Capture the cell that displays the provided text and extract its [x, y] central coordinate. 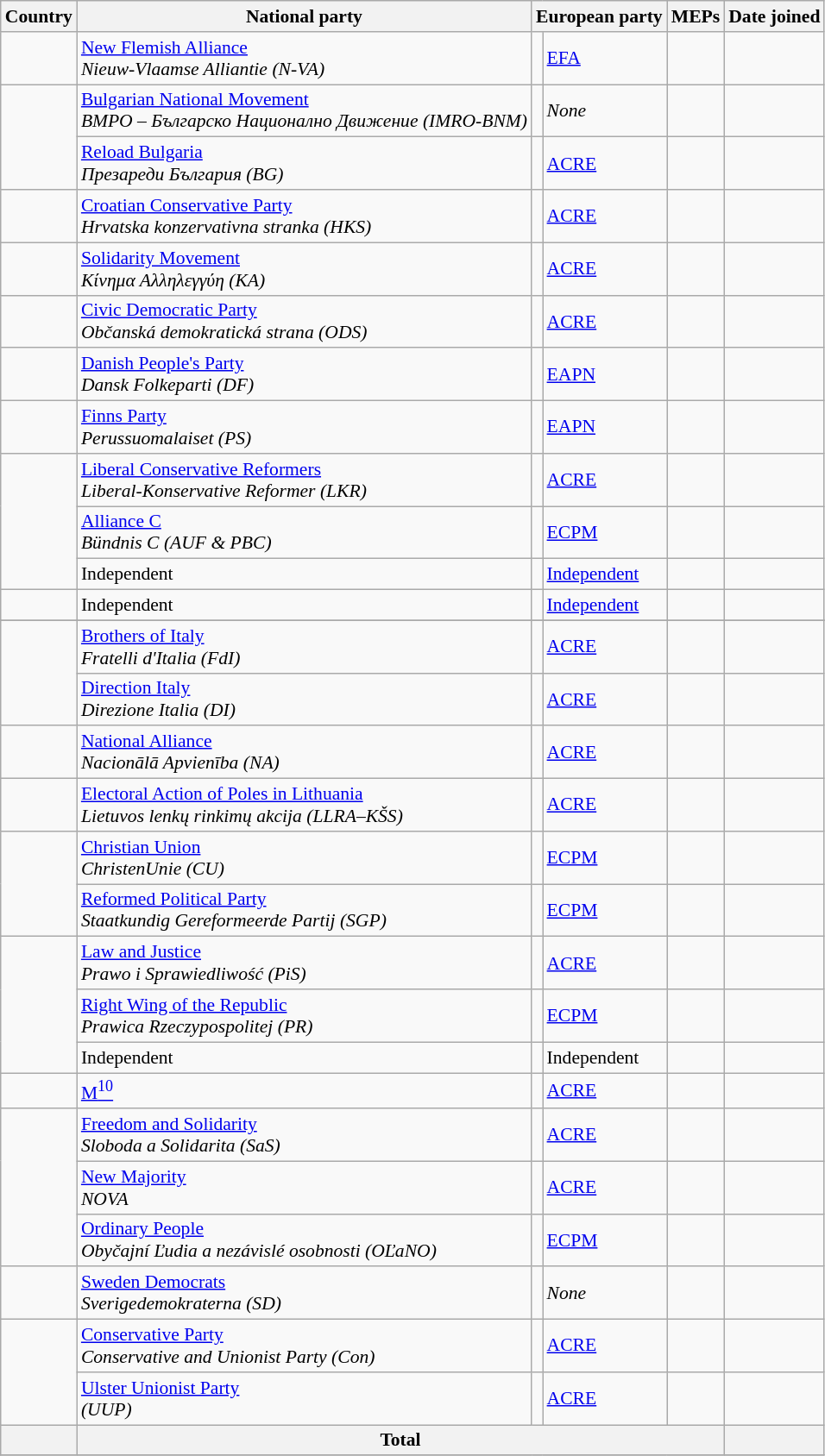
MEPs [696, 16]
National AllianceNacionālā Apvienība (NA) [304, 752]
Danish People's PartyDansk Folkeparti (DF) [304, 374]
New Flemish AllianceNieuw-Vlaamse Alliantie (N-VA) [304, 59]
Direction ItalyDirezione Italia (DI) [304, 699]
European party [599, 16]
Finns PartyPerussuomalaiset (PS) [304, 428]
Right Wing of the RepublicPrawica Rzeczypospolitej (PR) [304, 1016]
Croatian Conservative PartyHrvatska konzervativna stranka (HKS) [304, 216]
Liberal Conservative ReformersLiberal-Konservative Reformer (LKR) [304, 480]
Total [400, 1440]
Christian UnionChristenUnie (CU) [304, 857]
Reformed Political PartyStaatkundig Gereformeerde Partij (SGP) [304, 911]
M10 [304, 1090]
Reload BulgariaПрезареди България (BG) [304, 164]
Ulster Unionist Party(UUP) [304, 1399]
Date joined [774, 16]
Bulgarian National MovementВМРО – Българско Национално Движение (IMRO-BNM) [304, 110]
National party [304, 16]
Ordinary PeopleObyčajní Ľudia a nezávislé osobnosti (OĽaNO) [304, 1240]
New MajorityNOVA [304, 1187]
Law and JusticePrawo i Sprawiedliwość (PiS) [304, 963]
EFA [605, 59]
Civic Democratic PartyObčanská demokratická strana (ODS) [304, 321]
Electoral Action of Poles in LithuaniaLietuvos lenkų rinkimų akcija (LLRA–KŠS) [304, 806]
Conservative PartyConservative and Unionist Party (Con) [304, 1346]
Freedom and SolidaritySloboda a Solidarita (SaS) [304, 1135]
Solidarity MovementΚίνημα Αλληλεγγύη (KA) [304, 269]
Alliance CBündnis C (AUF & PBC) [304, 533]
Brothers of ItalyFratelli d'Italia (FdI) [304, 647]
Sweden DemocratsSverigedemokraterna (SD) [304, 1294]
Country [39, 16]
